Return [x, y] of the center of cell containing provided text 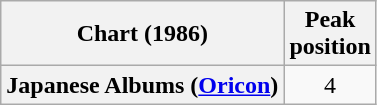
4 [330, 85]
Peak position [330, 34]
Japanese Albums (Oricon) [142, 85]
Chart (1986) [142, 34]
